Extract the [X, Y] coordinate from the center of the cell holding the provided text.  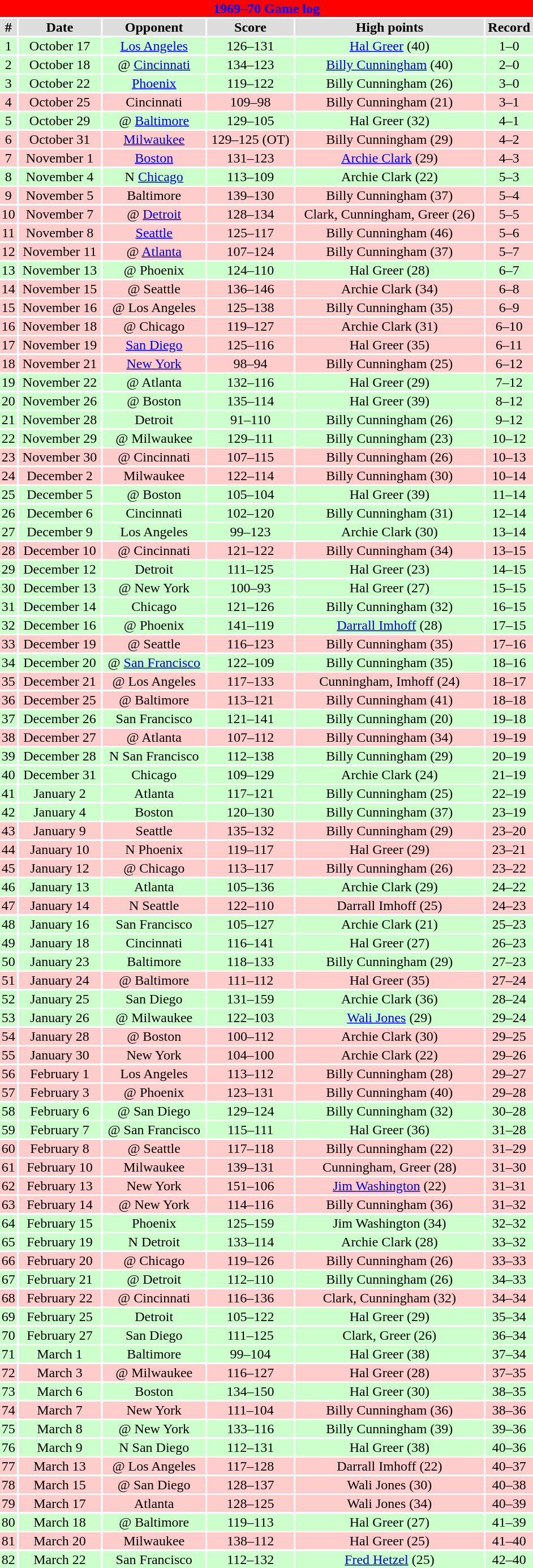
11 [8, 233]
12 [8, 251]
December 13 [59, 588]
19–18 [509, 719]
13–15 [509, 550]
68 [8, 1298]
January 14 [59, 905]
March 20 [59, 1541]
14 [8, 289]
105–122 [251, 1317]
28 [8, 550]
56 [8, 1074]
13–14 [509, 532]
63 [8, 1204]
Wali Jones (34) [389, 1503]
50 [8, 962]
November 11 [59, 251]
42 [8, 812]
42–40 [509, 1560]
53 [8, 1018]
121–141 [251, 719]
119–126 [251, 1261]
18 [8, 364]
Billy Cunningham (22) [389, 1148]
February 6 [59, 1111]
47 [8, 905]
March 13 [59, 1466]
120–130 [251, 812]
29–26 [509, 1055]
109–129 [251, 775]
12–14 [509, 513]
7 [8, 158]
55 [8, 1055]
January 16 [59, 924]
5–4 [509, 195]
January 13 [59, 887]
8 [8, 177]
31–32 [509, 1204]
Cunningham, Imhoff (24) [389, 681]
March 22 [59, 1560]
16–15 [509, 606]
March 9 [59, 1447]
February 8 [59, 1148]
36 [8, 700]
N San Diego [154, 1447]
March 1 [59, 1354]
112–110 [251, 1279]
9 [8, 195]
Hal Greer (25) [389, 1541]
3 [8, 83]
112–132 [251, 1560]
N Detroit [154, 1242]
125–116 [251, 345]
31–30 [509, 1167]
27 [8, 532]
November 30 [59, 457]
17 [8, 345]
77 [8, 1466]
Fred Hetzel (25) [389, 1560]
25–23 [509, 924]
February 21 [59, 1279]
4–2 [509, 139]
26–23 [509, 943]
139–131 [251, 1167]
17–16 [509, 644]
4–1 [509, 121]
Wali Jones (29) [389, 1018]
3–1 [509, 102]
December 25 [59, 700]
105–127 [251, 924]
February 13 [59, 1186]
6–12 [509, 364]
23–20 [509, 831]
34 [8, 663]
January 12 [59, 868]
21 [8, 420]
December 12 [59, 569]
128–137 [251, 1485]
67 [8, 1279]
Darrall Imhoff (28) [389, 625]
33–33 [509, 1261]
Billy Cunningham (21) [389, 102]
136–146 [251, 289]
15–15 [509, 588]
N Phoenix [154, 849]
34–34 [509, 1298]
121–122 [251, 550]
65 [8, 1242]
2–0 [509, 65]
19 [8, 382]
9–12 [509, 420]
November 19 [59, 345]
117–118 [251, 1148]
80 [8, 1522]
72 [8, 1373]
75 [8, 1429]
138–112 [251, 1541]
December 21 [59, 681]
Billy Cunningham (41) [389, 700]
4–3 [509, 158]
117–133 [251, 681]
105–136 [251, 887]
October 17 [59, 46]
5 [8, 121]
117–121 [251, 793]
March 8 [59, 1429]
61 [8, 1167]
35–34 [509, 1317]
December 14 [59, 606]
62 [8, 1186]
33–32 [509, 1242]
71 [8, 1354]
66 [8, 1261]
73 [8, 1391]
40–39 [509, 1503]
10–12 [509, 438]
January 24 [59, 980]
45 [8, 868]
100–112 [251, 1036]
34–33 [509, 1279]
100–93 [251, 588]
30 [8, 588]
134–123 [251, 65]
111–112 [251, 980]
125–138 [251, 307]
# [8, 27]
Opponent [154, 27]
December 28 [59, 756]
11–14 [509, 494]
December 19 [59, 644]
January 25 [59, 999]
119–113 [251, 1522]
52 [8, 999]
Billy Cunningham (23) [389, 438]
Score [251, 27]
N Chicago [154, 177]
41–40 [509, 1541]
37 [8, 719]
13 [8, 270]
February 27 [59, 1335]
133–116 [251, 1429]
February 25 [59, 1317]
115–111 [251, 1130]
Archie Clark (21) [389, 924]
Archie Clark (34) [389, 289]
37–35 [509, 1373]
December 31 [59, 775]
November 5 [59, 195]
40–37 [509, 1466]
Record [509, 27]
1 [8, 46]
6 [8, 139]
91–110 [251, 420]
November 15 [59, 289]
January 2 [59, 793]
February 7 [59, 1130]
119–117 [251, 849]
38–36 [509, 1410]
High points [389, 27]
112–138 [251, 756]
129–124 [251, 1111]
6–10 [509, 326]
43 [8, 831]
Clark, Cunningham, Greer (26) [389, 214]
74 [8, 1410]
6–11 [509, 345]
26 [8, 513]
102–120 [251, 513]
133–114 [251, 1242]
105–104 [251, 494]
109–98 [251, 102]
48 [8, 924]
October 18 [59, 65]
19–19 [509, 737]
Billy Cunningham (28) [389, 1074]
Billy Cunningham (46) [389, 233]
February 15 [59, 1223]
January 4 [59, 812]
54 [8, 1036]
99–104 [251, 1354]
81 [8, 1541]
Hal Greer (36) [389, 1130]
17–15 [509, 625]
1969–70 Game log [266, 8]
113–121 [251, 700]
23–22 [509, 868]
November 8 [59, 233]
31–28 [509, 1130]
114–116 [251, 1204]
22–19 [509, 793]
123–131 [251, 1092]
Hal Greer (30) [389, 1391]
76 [8, 1447]
January 26 [59, 1018]
125–117 [251, 233]
November 4 [59, 177]
January 30 [59, 1055]
March 6 [59, 1391]
24–22 [509, 887]
122–109 [251, 663]
December 6 [59, 513]
107–124 [251, 251]
Hal Greer (23) [389, 569]
N Seattle [154, 905]
December 9 [59, 532]
27–24 [509, 980]
January 10 [59, 849]
15 [8, 307]
125–159 [251, 1223]
21–19 [509, 775]
29–27 [509, 1074]
33 [8, 644]
44 [8, 849]
Date [59, 27]
39 [8, 756]
129–125 (OT) [251, 139]
131–159 [251, 999]
20–19 [509, 756]
151–106 [251, 1186]
23 [8, 457]
78 [8, 1485]
January 9 [59, 831]
37–34 [509, 1354]
113–109 [251, 177]
51 [8, 980]
5–7 [509, 251]
126–131 [251, 46]
December 10 [59, 550]
Cunningham, Greer (28) [389, 1167]
25 [8, 494]
5–3 [509, 177]
98–94 [251, 364]
November 16 [59, 307]
116–123 [251, 644]
Jim Washington (34) [389, 1223]
29–24 [509, 1018]
3–0 [509, 83]
Clark, Cunningham (32) [389, 1298]
Billy Cunningham (30) [389, 476]
November 28 [59, 420]
Archie Clark (24) [389, 775]
Hal Greer (32) [389, 121]
119–127 [251, 326]
38–35 [509, 1391]
122–103 [251, 1018]
121–126 [251, 606]
December 20 [59, 663]
November 18 [59, 326]
82 [8, 1560]
10–14 [509, 476]
10–13 [509, 457]
Billy Cunningham (39) [389, 1429]
N San Francisco [154, 756]
132–116 [251, 382]
February 20 [59, 1261]
59 [8, 1130]
Billy Cunningham (31) [389, 513]
70 [8, 1335]
32–32 [509, 1223]
October 22 [59, 83]
Billy Cunningham (20) [389, 719]
March 3 [59, 1373]
February 22 [59, 1298]
20 [8, 401]
38 [8, 737]
November 26 [59, 401]
118–133 [251, 962]
March 18 [59, 1522]
5–6 [509, 233]
24 [8, 476]
60 [8, 1148]
8–12 [509, 401]
69 [8, 1317]
49 [8, 943]
135–132 [251, 831]
41–39 [509, 1522]
February 10 [59, 1167]
6–7 [509, 270]
129–111 [251, 438]
107–115 [251, 457]
Archie Clark (28) [389, 1242]
131–123 [251, 158]
February 1 [59, 1074]
Archie Clark (36) [389, 999]
23–19 [509, 812]
7–12 [509, 382]
28–24 [509, 999]
31 [8, 606]
2 [8, 65]
58 [8, 1111]
104–100 [251, 1055]
122–114 [251, 476]
December 16 [59, 625]
40–38 [509, 1485]
Darrall Imhoff (25) [389, 905]
14–15 [509, 569]
October 25 [59, 102]
6–8 [509, 289]
Archie Clark (31) [389, 326]
January 23 [59, 962]
October 29 [59, 121]
112–131 [251, 1447]
5–5 [509, 214]
18–17 [509, 681]
32 [8, 625]
134–150 [251, 1391]
November 1 [59, 158]
79 [8, 1503]
141–119 [251, 625]
31–29 [509, 1148]
18–16 [509, 663]
99–123 [251, 532]
10 [8, 214]
111–104 [251, 1410]
124–110 [251, 270]
November 13 [59, 270]
117–128 [251, 1466]
Clark, Greer (26) [389, 1335]
December 27 [59, 737]
29–25 [509, 1036]
128–134 [251, 214]
135–114 [251, 401]
Hal Greer (40) [389, 46]
1–0 [509, 46]
6–9 [509, 307]
57 [8, 1092]
November 29 [59, 438]
119–122 [251, 83]
March 15 [59, 1485]
31–31 [509, 1186]
16 [8, 326]
January 28 [59, 1036]
40–36 [509, 1447]
39–36 [509, 1429]
129–105 [251, 121]
29–28 [509, 1092]
24–23 [509, 905]
23–21 [509, 849]
113–112 [251, 1074]
Jim Washington (22) [389, 1186]
64 [8, 1223]
36–34 [509, 1335]
107–112 [251, 737]
40 [8, 775]
October 31 [59, 139]
December 26 [59, 719]
January 18 [59, 943]
113–117 [251, 868]
March 17 [59, 1503]
February 3 [59, 1092]
128–125 [251, 1503]
116–136 [251, 1298]
116–141 [251, 943]
29 [8, 569]
122–110 [251, 905]
4 [8, 102]
December 5 [59, 494]
February 19 [59, 1242]
December 2 [59, 476]
22 [8, 438]
27–23 [509, 962]
March 7 [59, 1410]
Darrall Imhoff (22) [389, 1466]
November 21 [59, 364]
November 22 [59, 382]
35 [8, 681]
February 14 [59, 1204]
November 7 [59, 214]
41 [8, 793]
139–130 [251, 195]
116–127 [251, 1373]
46 [8, 887]
30–28 [509, 1111]
Wali Jones (30) [389, 1485]
18–18 [509, 700]
